From the cell containing the given text, extract its center point as [x, y] coordinate. 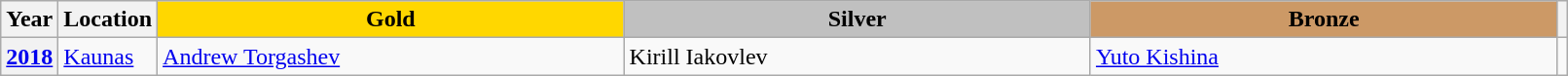
Silver [857, 19]
Location [108, 19]
Yuto Kishina [1324, 57]
Gold [391, 19]
Kaunas [108, 57]
Kirill Iakovlev [857, 57]
Bronze [1324, 19]
2018 [29, 57]
Year [29, 19]
Andrew Torgashev [391, 57]
